Find where the given text appears and provide that cell's center as [X, Y] coordinate. 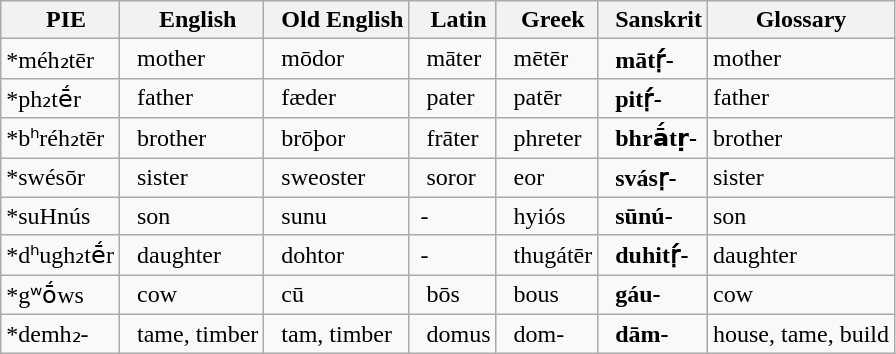
patēr [547, 98]
Latin [452, 20]
duhitṛ́- [653, 255]
mōdor [336, 59]
bous [547, 295]
bōs [452, 295]
dohtor [336, 255]
eor [547, 178]
*dʰugh₂tḗr [60, 255]
sunu [336, 216]
bhrā́tṛ- [653, 138]
*ph₂tḗr [60, 98]
dām- [653, 334]
*demh₂- [60, 334]
svásṛ- [653, 178]
English [191, 20]
frāter [452, 138]
*méh₂tēr [60, 59]
Glossary [800, 20]
thugátēr [547, 255]
pater [452, 98]
māter [452, 59]
*bʰréh₂tēr [60, 138]
pitṛ́- [653, 98]
*suHnús [60, 216]
domus [452, 334]
fæder [336, 98]
sweoster [336, 178]
mātṛ́- [653, 59]
*swésōr [60, 178]
sūnú- [653, 216]
mētēr [547, 59]
tame, timber [191, 334]
phreter [547, 138]
cū [336, 295]
dom- [547, 334]
gáu- [653, 295]
tam, timber [336, 334]
house, tame, build [800, 334]
PIE [60, 20]
soror [452, 178]
*gʷṓws [60, 295]
Old English [336, 20]
Greek [547, 20]
brōþor [336, 138]
Sanskrit [653, 20]
hyiós [547, 216]
